Provide the (x, y) coordinate of the cell's center where the given text is located.  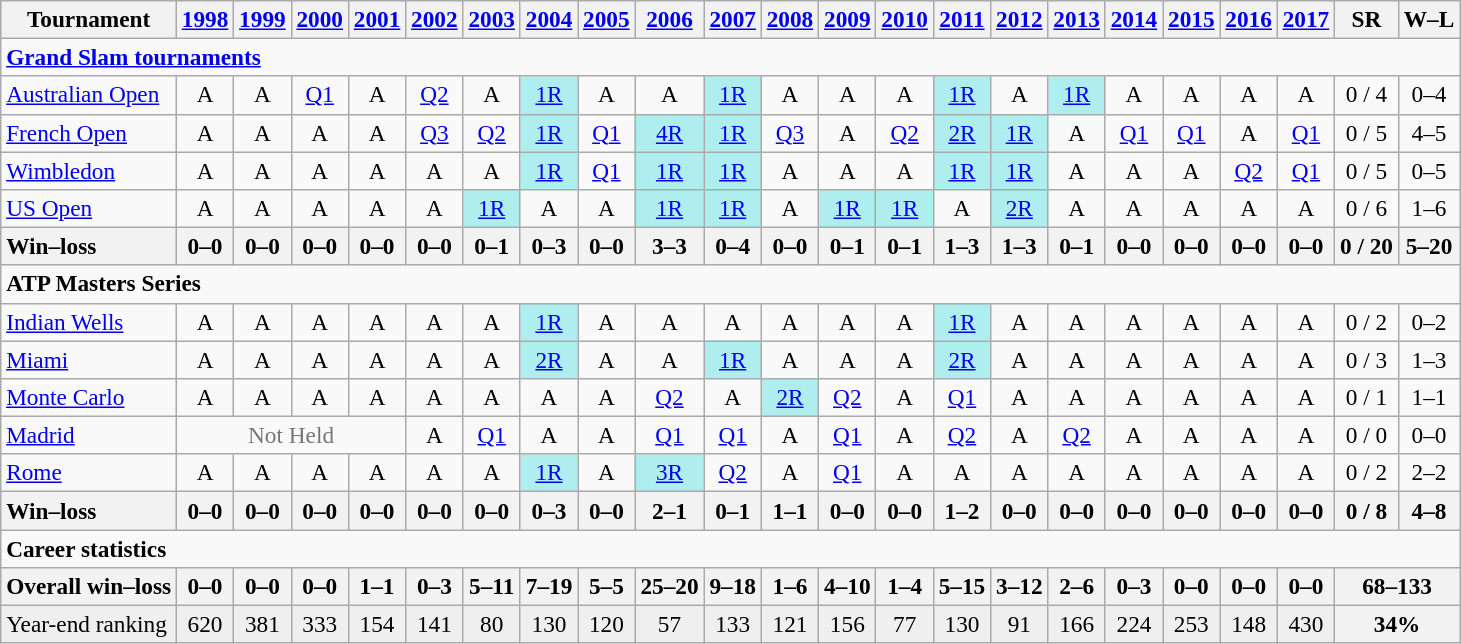
2–2 (1428, 473)
2016 (1248, 19)
156 (848, 624)
2–1 (670, 510)
2015 (1192, 19)
133 (732, 624)
9–18 (732, 586)
Rome (89, 473)
Grand Slam tournaments (730, 57)
121 (790, 624)
2–6 (1076, 586)
5–5 (606, 586)
253 (1192, 624)
3–12 (1020, 586)
4–5 (1428, 133)
Year-end ranking (89, 624)
4–10 (848, 586)
2002 (434, 19)
Overall win–loss (89, 586)
2008 (790, 19)
381 (262, 624)
Not Held (290, 435)
Wimbledon (89, 170)
2003 (492, 19)
2012 (1020, 19)
333 (320, 624)
1998 (204, 19)
4–8 (1428, 510)
2001 (376, 19)
0 / 6 (1367, 208)
430 (1306, 624)
148 (1248, 624)
2005 (606, 19)
25–20 (670, 586)
2006 (670, 19)
2007 (732, 19)
2000 (320, 19)
Australian Open (89, 95)
2010 (904, 19)
ATP Masters Series (730, 284)
120 (606, 624)
1–4 (904, 586)
Miami (89, 359)
Monte Carlo (89, 397)
0 / 4 (1367, 95)
French Open (89, 133)
2017 (1306, 19)
1999 (262, 19)
5–11 (492, 586)
0–5 (1428, 170)
3R (670, 473)
0 / 0 (1367, 435)
0 / 8 (1367, 510)
68–133 (1398, 586)
57 (670, 624)
154 (376, 624)
2011 (962, 19)
7–19 (548, 586)
3–3 (670, 246)
SR (1367, 19)
0 / 20 (1367, 246)
80 (492, 624)
166 (1076, 624)
1–2 (962, 510)
77 (904, 624)
2004 (548, 19)
2013 (1076, 19)
US Open (89, 208)
0 / 1 (1367, 397)
141 (434, 624)
Madrid (89, 435)
5–15 (962, 586)
0–2 (1428, 322)
4R (670, 133)
91 (1020, 624)
W–L (1428, 19)
224 (1134, 624)
5–20 (1428, 246)
0 / 3 (1367, 359)
620 (204, 624)
2009 (848, 19)
34% (1398, 624)
Tournament (89, 19)
2014 (1134, 19)
Career statistics (730, 548)
Indian Wells (89, 322)
